Determine the (X, Y) coordinate at the center of the cell enclosing the given text.  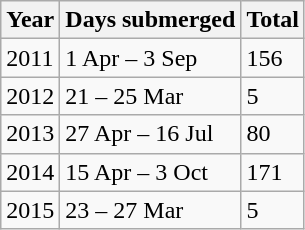
2014 (30, 172)
Year (30, 20)
171 (273, 172)
Total (273, 20)
21 – 25 Mar (150, 96)
2015 (30, 210)
Days submerged (150, 20)
1 Apr – 3 Sep (150, 58)
2012 (30, 96)
2011 (30, 58)
2013 (30, 134)
27 Apr – 16 Jul (150, 134)
156 (273, 58)
23 – 27 Mar (150, 210)
80 (273, 134)
15 Apr – 3 Oct (150, 172)
